Scan for the cell matching the given text and deliver its (X, Y) coordinate at center. 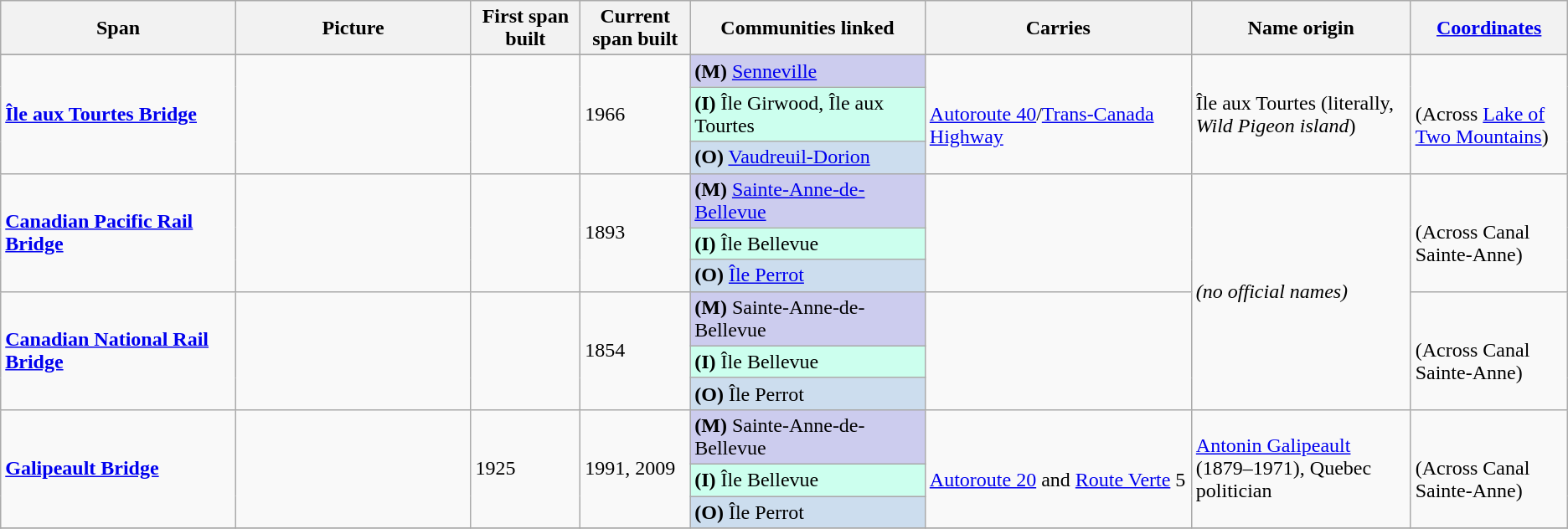
1966 (635, 114)
Autoroute 40/Trans-Canada Highway (1058, 114)
(M) Senneville (807, 71)
Autoroute 20 and Route Verte 5 (1058, 469)
Île aux Tourtes (literally, Wild Pigeon island) (1301, 114)
Canadian Pacific Rail Bridge (119, 233)
1991, 2009 (635, 469)
Galipeault Bridge (119, 469)
1893 (635, 233)
Carries (1058, 28)
Canadian National Rail Bridge (119, 350)
(I) Île Girwood, Île aux Tourtes (807, 114)
(no official names) (1301, 291)
Name origin (1301, 28)
Antonin Galipeault (1879–1971), Quebec politician (1301, 469)
1925 (526, 469)
Span (119, 28)
Communities linked (807, 28)
(Across Lake of Two Mountains) (1489, 114)
First span built (526, 28)
Coordinates (1489, 28)
(O) Vaudreuil-Dorion (807, 157)
Current span built (635, 28)
1854 (635, 350)
Île aux Tourtes Bridge (119, 114)
Picture (353, 28)
